Output the [X, Y] coordinate of the center of the cell containing the given text.  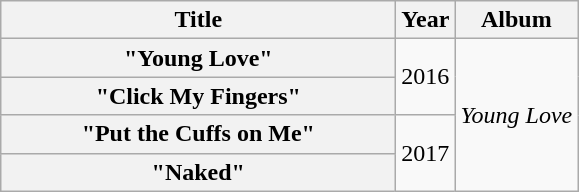
Year [426, 20]
Title [198, 20]
Young Love [516, 115]
2017 [426, 153]
"Young Love" [198, 58]
Album [516, 20]
"Naked" [198, 172]
"Click My Fingers" [198, 96]
"Put the Cuffs on Me" [198, 134]
2016 [426, 77]
